Scan for the cell matching the given text and deliver its [x, y] coordinate at center. 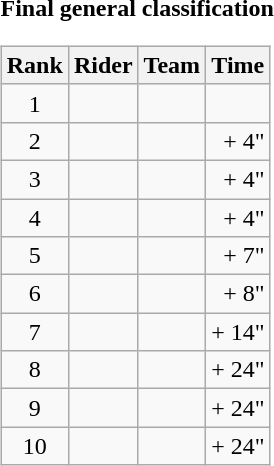
10 [34, 446]
+ 8" [238, 294]
Rider [103, 65]
4 [34, 217]
7 [34, 332]
+ 14" [238, 332]
3 [34, 179]
+ 7" [238, 256]
8 [34, 370]
1 [34, 103]
5 [34, 256]
2 [34, 141]
6 [34, 294]
Time [238, 65]
Team [172, 65]
9 [34, 408]
Rank [34, 65]
